Determine the (X, Y) coordinate at the center of the cell enclosing the given text.  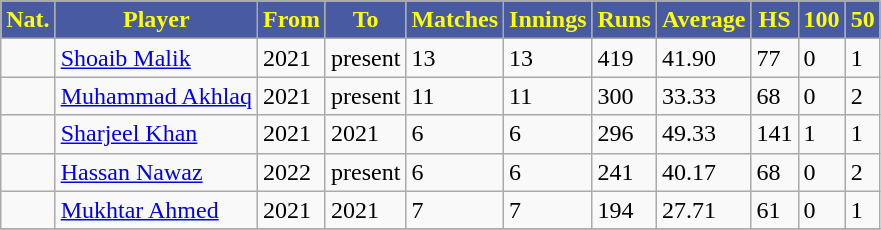
40.17 (704, 172)
Runs (624, 20)
Average (704, 20)
141 (774, 134)
Hassan Nawaz (156, 172)
49.33 (704, 134)
61 (774, 210)
300 (624, 96)
50 (862, 20)
33.33 (704, 96)
Sharjeel Khan (156, 134)
HS (774, 20)
419 (624, 58)
To (365, 20)
241 (624, 172)
Nat. (28, 20)
194 (624, 210)
27.71 (704, 210)
100 (822, 20)
41.90 (704, 58)
Mukhtar Ahmed (156, 210)
296 (624, 134)
Matches (455, 20)
Player (156, 20)
Innings (548, 20)
From (292, 20)
Shoaib Malik (156, 58)
2022 (292, 172)
Muhammad Akhlaq (156, 96)
77 (774, 58)
